Determine the (X, Y) coordinate at the center of the cell enclosing the given text.  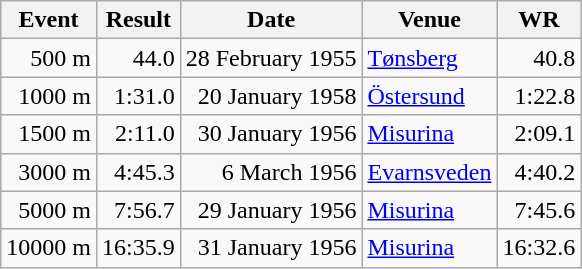
Tønsberg (430, 58)
Östersund (430, 96)
500 m (49, 58)
Result (138, 20)
7:45.6 (539, 210)
Evarnsveden (430, 172)
16:35.9 (138, 248)
20 January 1958 (271, 96)
1000 m (49, 96)
31 January 1956 (271, 248)
1:31.0 (138, 96)
1500 m (49, 134)
5000 m (49, 210)
Venue (430, 20)
40.8 (539, 58)
28 February 1955 (271, 58)
10000 m (49, 248)
30 January 1956 (271, 134)
Date (271, 20)
29 January 1956 (271, 210)
2:11.0 (138, 134)
16:32.6 (539, 248)
2:09.1 (539, 134)
4:45.3 (138, 172)
1:22.8 (539, 96)
6 March 1956 (271, 172)
7:56.7 (138, 210)
44.0 (138, 58)
WR (539, 20)
4:40.2 (539, 172)
3000 m (49, 172)
Event (49, 20)
